From the cell containing the given text, extract its center point as (x, y) coordinate. 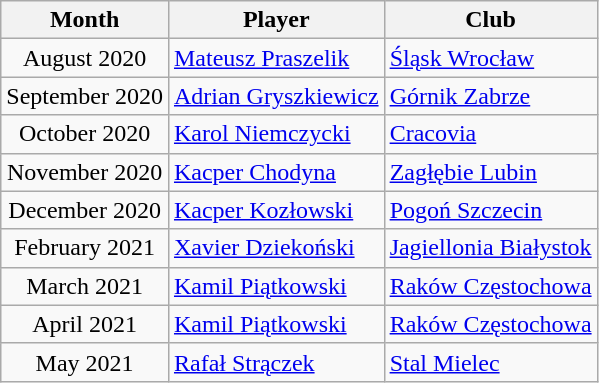
Kacper Kozłowski (276, 210)
December 2020 (85, 210)
October 2020 (85, 134)
Jagiellonia Białystok (490, 248)
April 2021 (85, 324)
August 2020 (85, 58)
Month (85, 20)
Zagłębie Lubin (490, 172)
Player (276, 20)
Pogoń Szczecin (490, 210)
Rafał Strączek (276, 362)
September 2020 (85, 96)
Śląsk Wrocław (490, 58)
February 2021 (85, 248)
November 2020 (85, 172)
Stal Mielec (490, 362)
Karol Niemczycki (276, 134)
Mateusz Praszelik (276, 58)
Kacper Chodyna (276, 172)
Adrian Gryszkiewicz (276, 96)
Cracovia (490, 134)
Xavier Dziekoński (276, 248)
May 2021 (85, 362)
Górnik Zabrze (490, 96)
Club (490, 20)
March 2021 (85, 286)
